For the text-containing cell, return its midpoint in [X, Y] coordinate format. 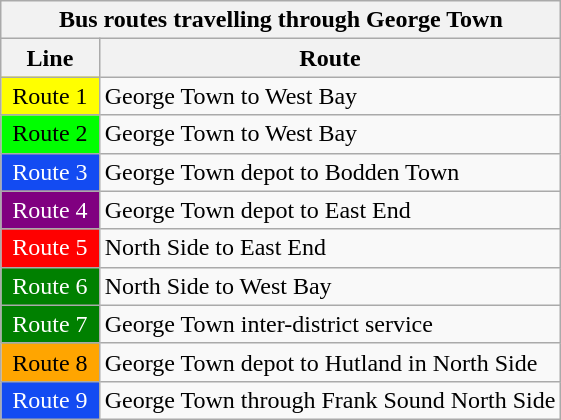
Route 1 [50, 96]
Route 9 [50, 400]
George Town depot to Bodden Town [330, 172]
Route 8 [50, 362]
Bus routes travelling through George Town [281, 20]
Route 6 [50, 286]
George Town inter-district service [330, 324]
North Side to West Bay [330, 286]
North Side to East End [330, 248]
Route 2 [50, 134]
George Town through Frank Sound North Side [330, 400]
Route 7 [50, 324]
Line [50, 58]
Route 3 [50, 172]
Route 5 [50, 248]
George Town depot to Hutland in North Side [330, 362]
Route [330, 58]
Route 4 [50, 210]
George Town depot to East End [330, 210]
